Determine the [x, y] coordinate at the center of the cell enclosing the given text.  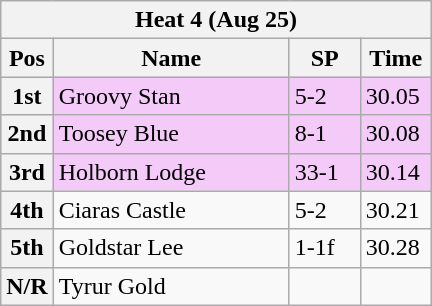
30.14 [396, 172]
Tyrur Gold [171, 286]
33-1 [324, 172]
Pos [27, 58]
4th [27, 210]
Heat 4 (Aug 25) [216, 20]
2nd [27, 134]
1st [27, 96]
Name [171, 58]
1-1f [324, 248]
Time [396, 58]
30.21 [396, 210]
SP [324, 58]
30.28 [396, 248]
Ciaras Castle [171, 210]
8-1 [324, 134]
N/R [27, 286]
5th [27, 248]
Holborn Lodge [171, 172]
30.05 [396, 96]
3rd [27, 172]
Toosey Blue [171, 134]
Goldstar Lee [171, 248]
30.08 [396, 134]
Groovy Stan [171, 96]
